Locate the cell with the specified text and output its (X, Y) center coordinate. 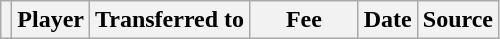
Player (51, 20)
Transferred to (170, 20)
Date (388, 20)
Fee (304, 20)
Source (458, 20)
